For the text-containing cell, return its midpoint in [x, y] coordinate format. 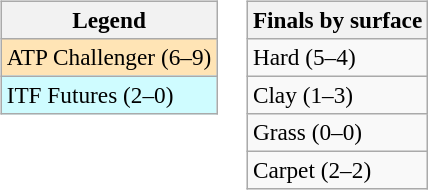
Legend [108, 20]
Hard (5–4) [337, 57]
Finals by surface [337, 20]
Grass (0–0) [337, 133]
Carpet (2–2) [337, 171]
ATP Challenger (6–9) [108, 57]
Clay (1–3) [337, 95]
ITF Futures (2–0) [108, 95]
